Capture the cell that displays the provided text and extract its [x, y] central coordinate. 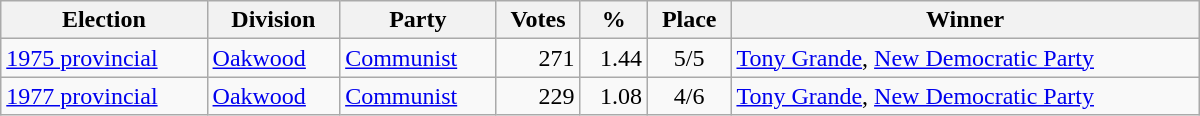
% [614, 20]
271 [538, 58]
1975 provincial [104, 58]
Winner [965, 20]
Party [418, 20]
4/6 [688, 96]
Votes [538, 20]
229 [538, 96]
1.08 [614, 96]
5/5 [688, 58]
1977 provincial [104, 96]
Division [274, 20]
Election [104, 20]
1.44 [614, 58]
Place [688, 20]
